Identify which cell holds the provided text, then report its [X, Y] central coordinate. 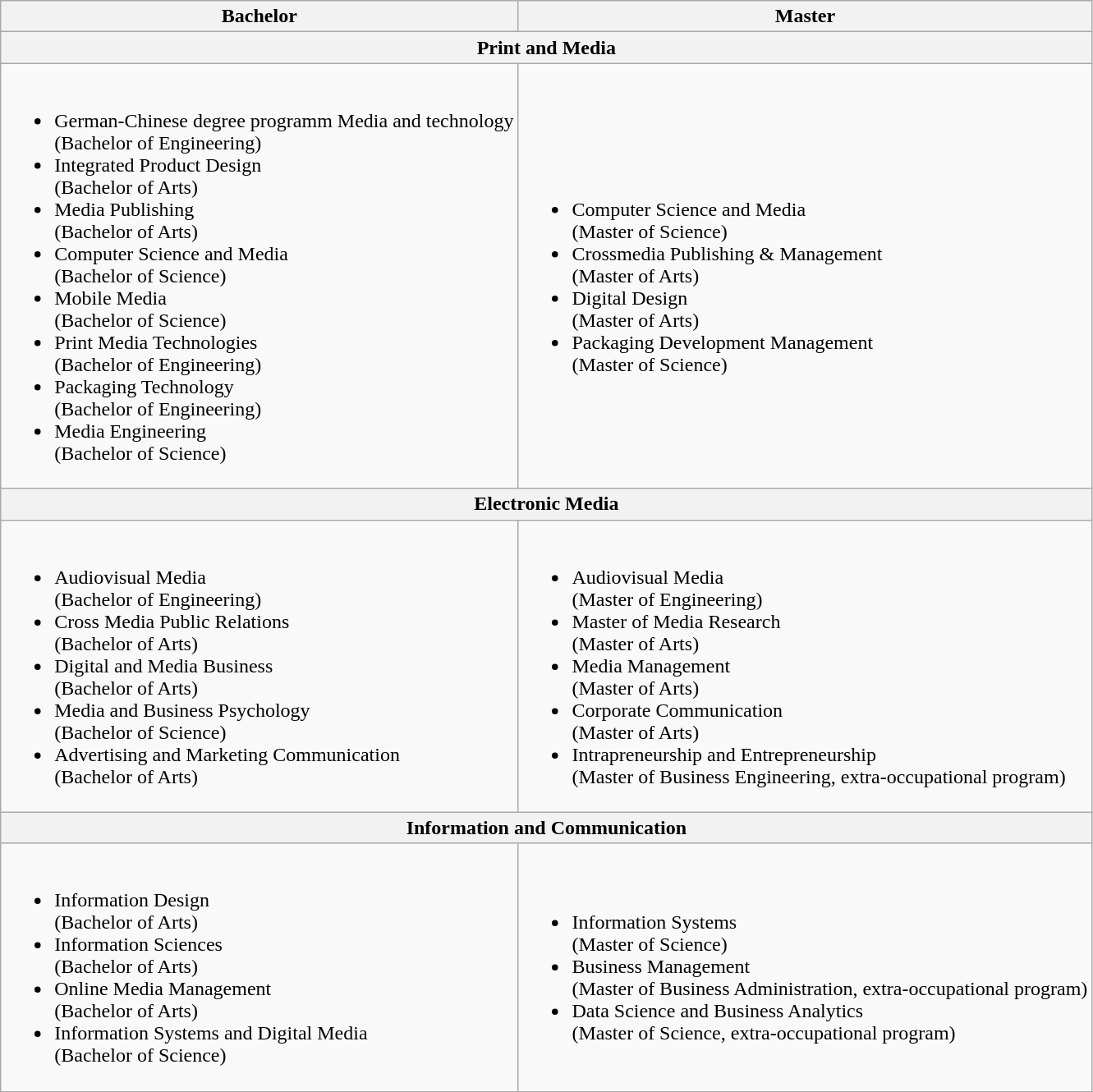
Master [805, 16]
Print and Media [547, 48]
Bachelor [259, 16]
Electronic Media [547, 504]
Information and Communication [547, 828]
